From the cell containing the given text, extract its center point as (x, y) coordinate. 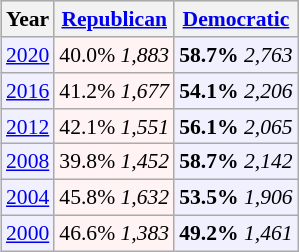
49.2% 1,461 (236, 233)
56.1% 2,065 (236, 126)
2008 (28, 162)
46.6% 1,383 (114, 233)
40.0% 1,883 (114, 55)
58.7% 2,142 (236, 162)
Democratic (236, 19)
45.8% 1,632 (114, 197)
2016 (28, 91)
41.2% 1,677 (114, 91)
58.7% 2,763 (236, 55)
2012 (28, 126)
42.1% 1,551 (114, 126)
53.5% 1,906 (236, 197)
2004 (28, 197)
Year (28, 19)
54.1% 2,206 (236, 91)
Republican (114, 19)
2020 (28, 55)
39.8% 1,452 (114, 162)
2000 (28, 233)
